Locate the cell with the specified text and output its (x, y) center coordinate. 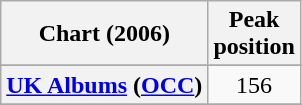
156 (254, 85)
Peakposition (254, 34)
Chart (2006) (104, 34)
UK Albums (OCC) (104, 85)
